Identify which cell holds the provided text, then report its [X, Y] central coordinate. 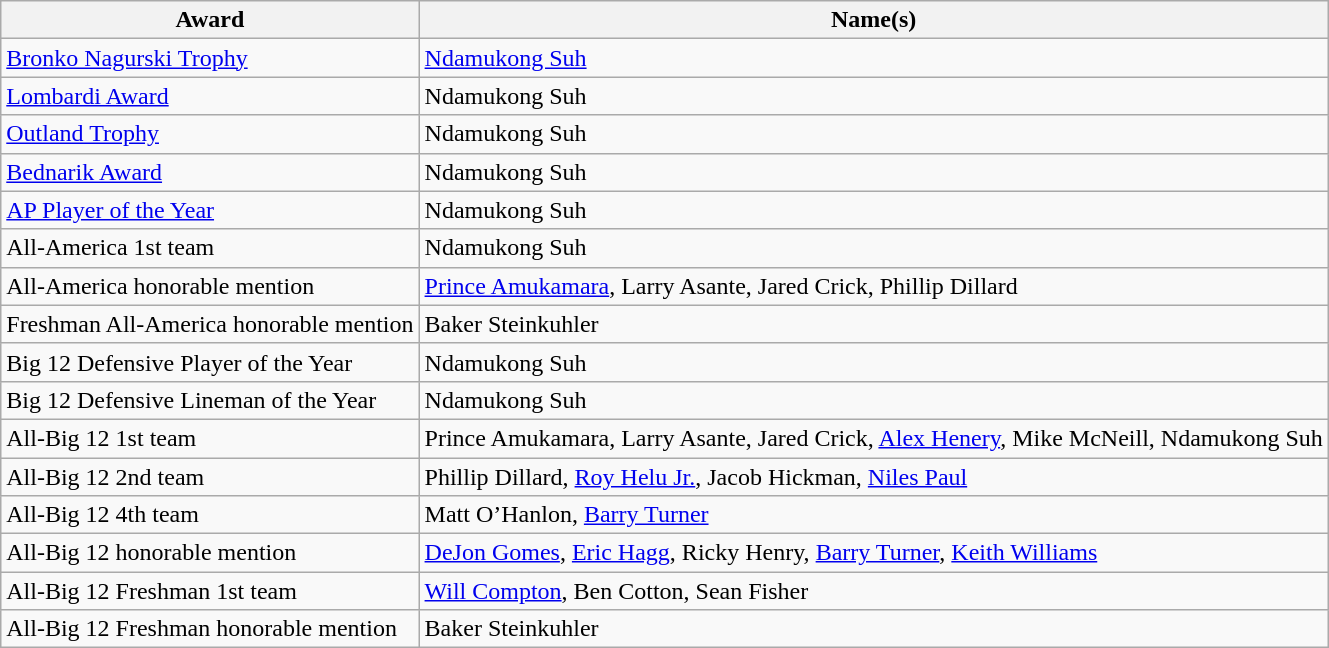
All-Big 12 Freshman 1st team [210, 591]
All-Big 12 honorable mention [210, 553]
All-Big 12 2nd team [210, 477]
Name(s) [874, 20]
All-America 1st team [210, 248]
Prince Amukamara, Larry Asante, Jared Crick, Alex Henery, Mike McNeill, Ndamukong Suh [874, 438]
Freshman All-America honorable mention [210, 324]
Bronko Nagurski Trophy [210, 58]
All-Big 12 Freshman honorable mention [210, 629]
Prince Amukamara, Larry Asante, Jared Crick, Phillip Dillard [874, 286]
Big 12 Defensive Player of the Year [210, 362]
Will Compton, Ben Cotton, Sean Fisher [874, 591]
Phillip Dillard, Roy Helu Jr., Jacob Hickman, Niles Paul [874, 477]
All-Big 12 1st team [210, 438]
DeJon Gomes, Eric Hagg, Ricky Henry, Barry Turner, Keith Williams [874, 553]
Award [210, 20]
Big 12 Defensive Lineman of the Year [210, 400]
Bednarik Award [210, 172]
Matt O’Hanlon, Barry Turner [874, 515]
All-America honorable mention [210, 286]
Outland Trophy [210, 134]
Lombardi Award [210, 96]
AP Player of the Year [210, 210]
All-Big 12 4th team [210, 515]
